Return the [x, y] coordinate for the center point of the cell that contains the specified text.  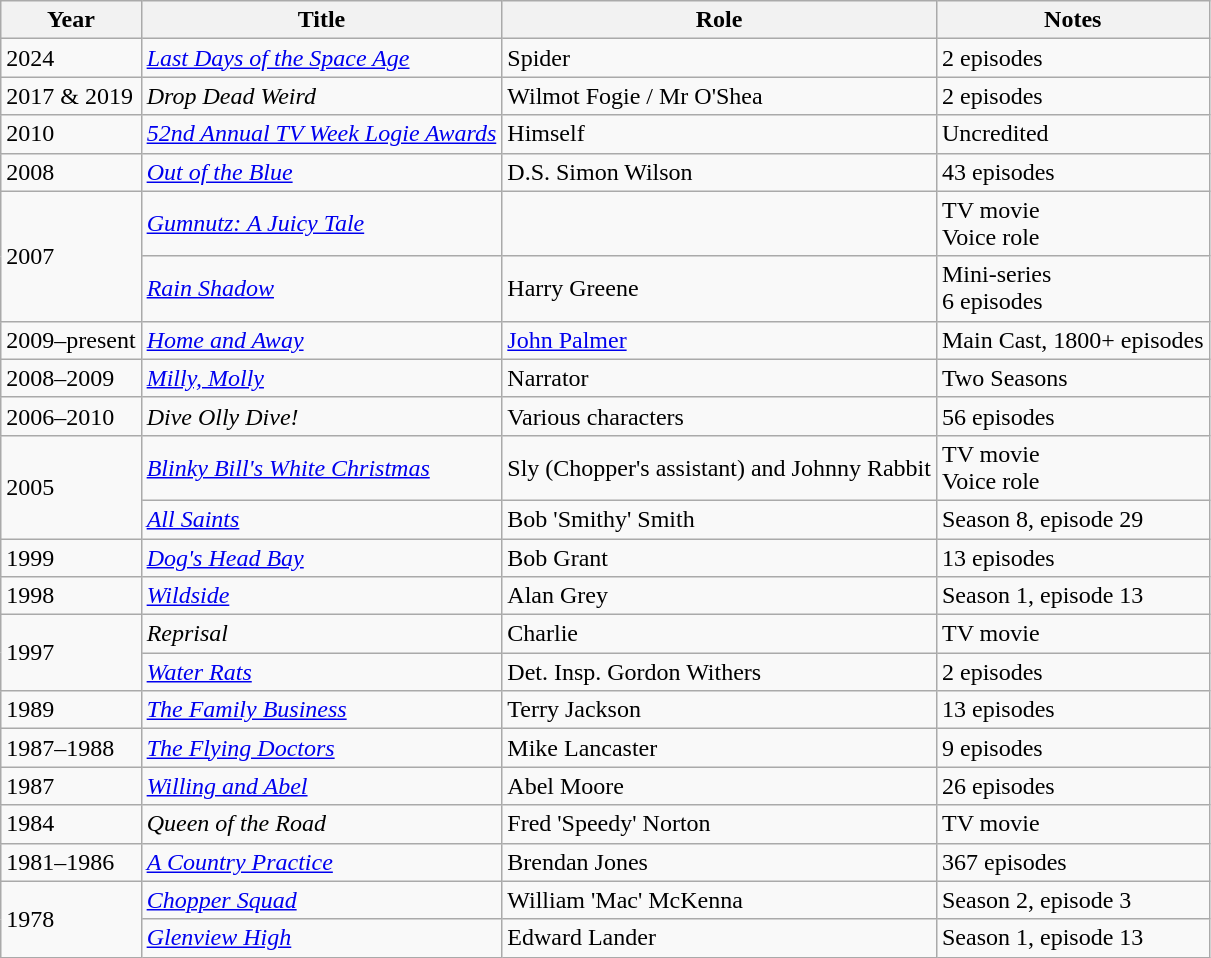
Terry Jackson [720, 710]
Rain Shadow [322, 288]
Out of the Blue [322, 172]
Narrator [720, 378]
Brendan Jones [720, 862]
Queen of the Road [322, 824]
The Family Business [322, 710]
Dog's Head Bay [322, 557]
Harry Greene [720, 288]
Blinky Bill's White Christmas [322, 468]
Wildside [322, 596]
2024 [71, 58]
Uncredited [1072, 134]
The Flying Doctors [322, 748]
56 episodes [1072, 416]
2010 [71, 134]
Abel Moore [720, 786]
Wilmot Fogie / Mr O'Shea [720, 96]
Fred 'Speedy' Norton [720, 824]
Chopper Squad [322, 900]
Charlie [720, 634]
2008–2009 [71, 378]
Water Rats [322, 672]
1984 [71, 824]
367 episodes [1072, 862]
Willing and Abel [322, 786]
Home and Away [322, 340]
1987–1988 [71, 748]
Drop Dead Weird [322, 96]
Role [720, 20]
Milly, Molly [322, 378]
2005 [71, 486]
2008 [71, 172]
Bob 'Smithy' Smith [720, 519]
1987 [71, 786]
Gumnutz: A Juicy Tale [322, 224]
Main Cast, 1800+ episodes [1072, 340]
1978 [71, 919]
All Saints [322, 519]
Year [71, 20]
Last Days of the Space Age [322, 58]
Edward Lander [720, 938]
Himself [720, 134]
2009–present [71, 340]
Two Seasons [1072, 378]
Notes [1072, 20]
Mini-series6 episodes [1072, 288]
2007 [71, 256]
D.S. Simon Wilson [720, 172]
Season 2, episode 3 [1072, 900]
John Palmer [720, 340]
1999 [71, 557]
2017 & 2019 [71, 96]
1989 [71, 710]
Dive Olly Dive! [322, 416]
Alan Grey [720, 596]
Sly (Chopper's assistant) and Johnny Rabbit [720, 468]
26 episodes [1072, 786]
Glenview High [322, 938]
Reprisal [322, 634]
1981–1986 [71, 862]
9 episodes [1072, 748]
Spider [720, 58]
Title [322, 20]
43 episodes [1072, 172]
52nd Annual TV Week Logie Awards [322, 134]
1998 [71, 596]
Bob Grant [720, 557]
Various characters [720, 416]
William 'Mac' McKenna [720, 900]
1997 [71, 653]
A Country Practice [322, 862]
Mike Lancaster [720, 748]
Det. Insp. Gordon Withers [720, 672]
2006–2010 [71, 416]
Season 8, episode 29 [1072, 519]
